From the cell containing the given text, extract its center point as (X, Y) coordinate. 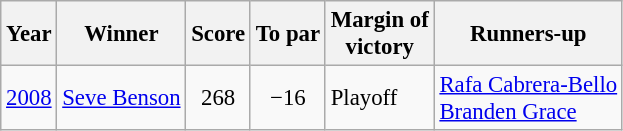
Score (218, 34)
Winner (122, 34)
Playoff (380, 98)
−16 (288, 98)
268 (218, 98)
To par (288, 34)
2008 (29, 98)
Rafa Cabrera-Bello Branden Grace (528, 98)
Seve Benson (122, 98)
Year (29, 34)
Runners-up (528, 34)
Margin ofvictory (380, 34)
